For the text-containing cell, return its midpoint in [x, y] coordinate format. 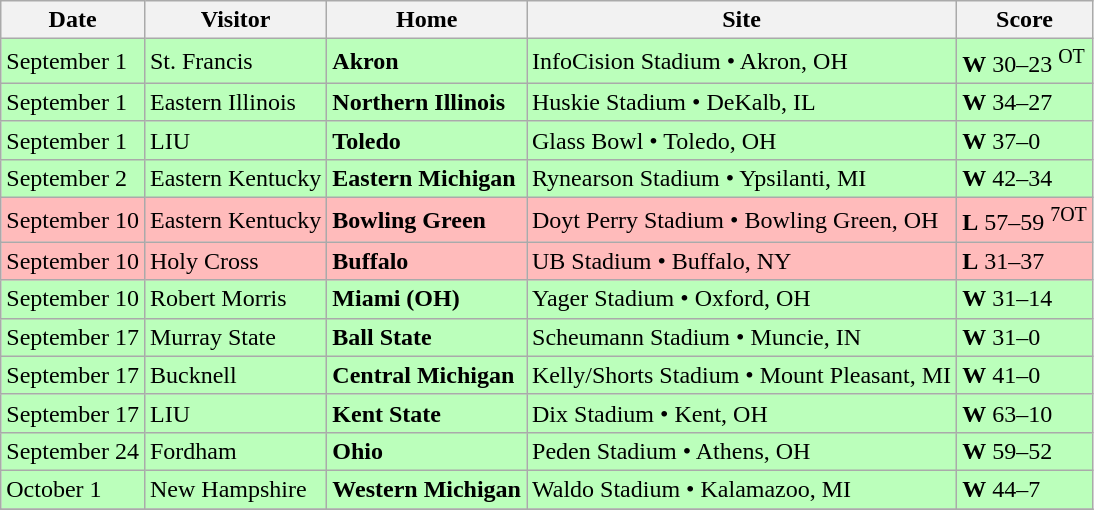
Dix Stadium • Kent, OH [741, 413]
Kelly/Shorts Stadium • Mount Pleasant, MI [741, 375]
L 31–37 [1025, 261]
Akron [427, 62]
W 63–10 [1025, 413]
W 41–0 [1025, 375]
W 31–0 [1025, 337]
Waldo Stadium • Kalamazoo, MI [741, 489]
Glass Bowl • Toledo, OH [741, 140]
Date [73, 20]
Huskie Stadium • DeKalb, IL [741, 102]
Northern Illinois [427, 102]
September 24 [73, 451]
Holy Cross [235, 261]
W 37–0 [1025, 140]
New Hampshire [235, 489]
Central Michigan [427, 375]
Home [427, 20]
W 31–14 [1025, 299]
W 44–7 [1025, 489]
Robert Morris [235, 299]
Peden Stadium • Athens, OH [741, 451]
Ball State [427, 337]
W 30–23 OT [1025, 62]
St. Francis [235, 62]
Bowling Green [427, 220]
October 1 [73, 489]
Buffalo [427, 261]
September 2 [73, 178]
Eastern Illinois [235, 102]
Ohio [427, 451]
Scheumann Stadium • Muncie, IN [741, 337]
W 59–52 [1025, 451]
Doyt Perry Stadium • Bowling Green, OH [741, 220]
UB Stadium • Buffalo, NY [741, 261]
Bucknell [235, 375]
Visitor [235, 20]
Eastern Michigan [427, 178]
Site [741, 20]
Kent State [427, 413]
Rynearson Stadium • Ypsilanti, MI [741, 178]
Miami (OH) [427, 299]
InfoCision Stadium • Akron, OH [741, 62]
Western Michigan [427, 489]
Score [1025, 20]
L 57–59 7OT [1025, 220]
Murray State [235, 337]
Yager Stadium • Oxford, OH [741, 299]
Fordham [235, 451]
W 34–27 [1025, 102]
W 42–34 [1025, 178]
Toledo [427, 140]
